Detect which cell encompasses the target text, then output its [x, y] center coordinate. 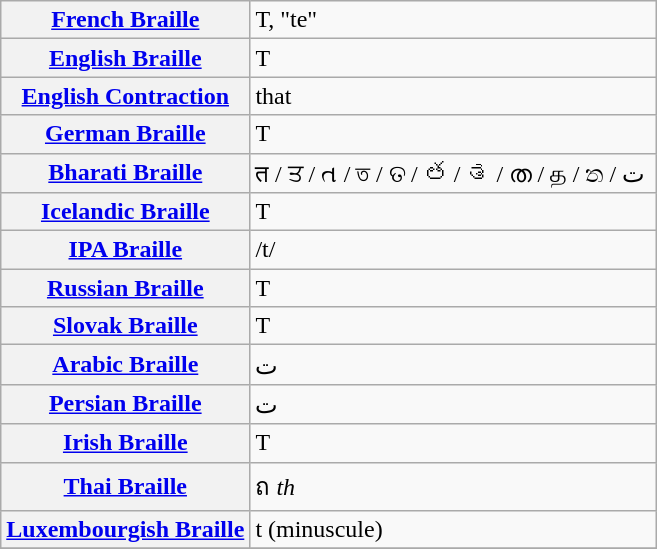
T, "te" [453, 20]
Russian Braille [126, 288]
that [453, 96]
Icelandic Braille [126, 212]
English Braille [126, 58]
t (minuscule) [453, 530]
Thai Braille [126, 486]
Luxembourgish Braille [126, 530]
त / ਤ / ત / ত / ତ / త / ತ / ത / த / ත / ت ‎ [453, 173]
Persian Braille [126, 404]
Т [453, 288]
Irish Braille [126, 443]
Slovak Braille [126, 326]
English Contraction [126, 96]
Arabic Braille [126, 365]
German Braille [126, 134]
Bharati Braille [126, 173]
IPA Braille [126, 250]
ถ th [453, 486]
/t/ [453, 250]
French Braille [126, 20]
